Capture the cell that displays the provided text and extract its [X, Y] central coordinate. 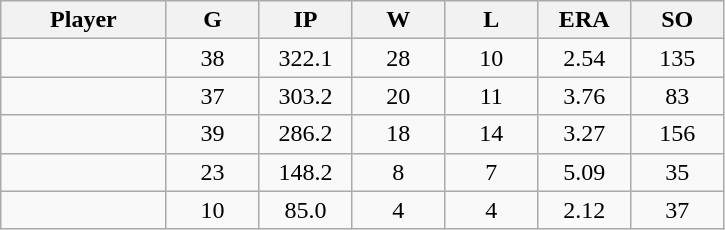
Player [84, 20]
5.09 [584, 172]
23 [212, 172]
2.54 [584, 58]
286.2 [306, 134]
G [212, 20]
135 [678, 58]
SO [678, 20]
ERA [584, 20]
3.76 [584, 96]
14 [492, 134]
8 [398, 172]
W [398, 20]
2.12 [584, 210]
11 [492, 96]
IP [306, 20]
18 [398, 134]
3.27 [584, 134]
83 [678, 96]
28 [398, 58]
35 [678, 172]
148.2 [306, 172]
322.1 [306, 58]
303.2 [306, 96]
156 [678, 134]
85.0 [306, 210]
7 [492, 172]
38 [212, 58]
39 [212, 134]
L [492, 20]
20 [398, 96]
